Determine the [X, Y] coordinate at the center of the cell enclosing the given text.  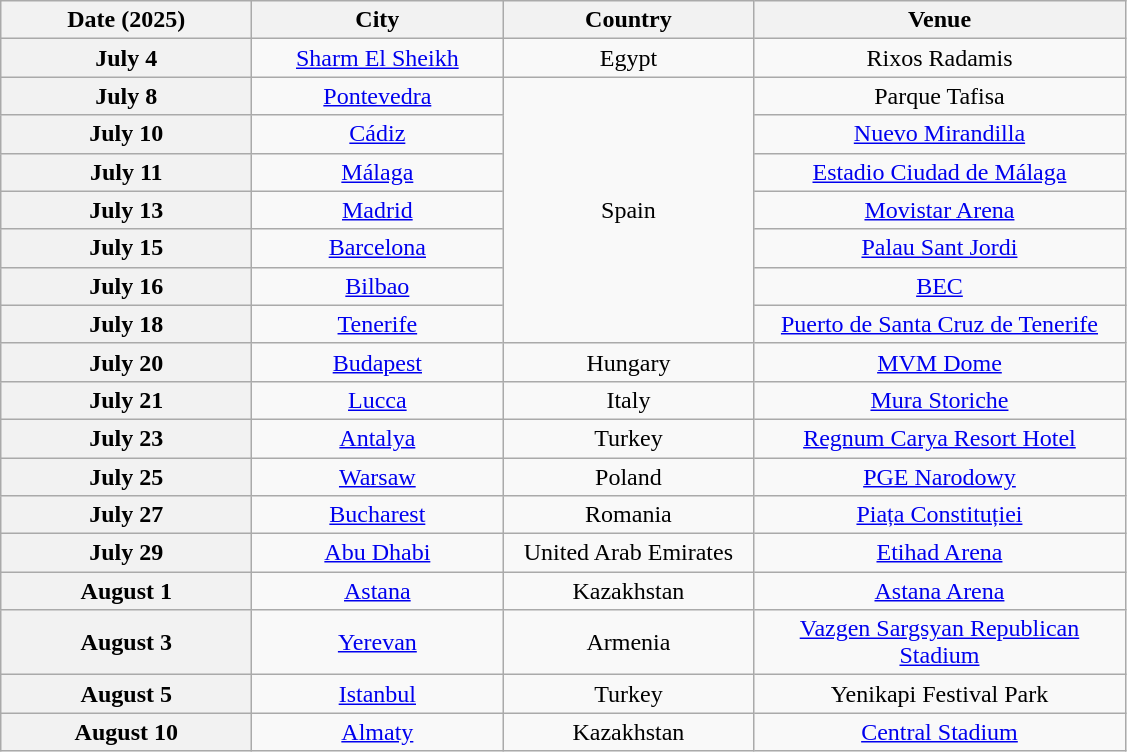
Country [628, 20]
Istanbul [378, 694]
Piața Constituției [940, 515]
Pontevedra [378, 96]
July 18 [126, 324]
August 1 [126, 591]
July 23 [126, 438]
Italy [628, 400]
Hungary [628, 362]
Abu Dhabi [378, 553]
MVM Dome [940, 362]
Nuevo Mirandilla [940, 134]
Estadio Ciudad de Málaga [940, 172]
July 13 [126, 210]
Tenerife [378, 324]
Egypt [628, 58]
Rixos Radamis [940, 58]
Cádiz [378, 134]
Movistar Arena [940, 210]
July 16 [126, 286]
July 25 [126, 477]
July 10 [126, 134]
Regnum Carya Resort Hotel [940, 438]
Sharm El Sheikh [378, 58]
Astana Arena [940, 591]
Astana [378, 591]
Parque Tafisa [940, 96]
Palau Sant Jordi [940, 248]
Almaty [378, 732]
Vazgen Sargsyan Republican Stadium [940, 642]
August 10 [126, 732]
City [378, 20]
July 21 [126, 400]
Spain [628, 210]
Venue [940, 20]
Poland [628, 477]
Etihad Arena [940, 553]
July 11 [126, 172]
Bilbao [378, 286]
BEC [940, 286]
Antalya [378, 438]
August 3 [126, 642]
Central Stadium [940, 732]
PGE Narodowy [940, 477]
August 5 [126, 694]
Mura Storiche [940, 400]
Madrid [378, 210]
Romania [628, 515]
July 20 [126, 362]
July 29 [126, 553]
Budapest [378, 362]
United Arab Emirates [628, 553]
Puerto de Santa Cruz de Tenerife [940, 324]
Málaga [378, 172]
July 27 [126, 515]
Yerevan [378, 642]
Lucca [378, 400]
Bucharest [378, 515]
July 8 [126, 96]
Barcelona [378, 248]
Yenikapi Festival Park [940, 694]
July 15 [126, 248]
Warsaw [378, 477]
Armenia [628, 642]
July 4 [126, 58]
Date (2025) [126, 20]
